Return [X, Y] of the center of cell containing provided text 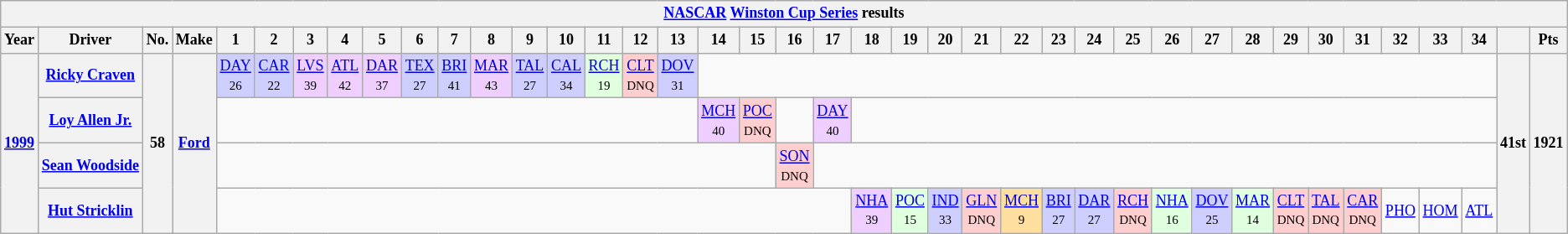
15 [757, 40]
17 [833, 40]
DOV25 [1212, 211]
CAR22 [274, 75]
RCHDNQ [1133, 211]
13 [678, 40]
DOV31 [678, 75]
25 [1133, 40]
34 [1479, 40]
20 [945, 40]
Make [194, 40]
CAL34 [566, 75]
29 [1290, 40]
LVS39 [310, 75]
11 [604, 40]
6 [420, 40]
Year [20, 40]
GLNDNQ [982, 211]
18 [872, 40]
3 [310, 40]
21 [982, 40]
14 [719, 40]
RCH19 [604, 75]
Hut Stricklin [90, 211]
MCH9 [1022, 211]
TALDNQ [1326, 211]
DAY40 [833, 121]
DAY26 [235, 75]
1 [235, 40]
ATL42 [345, 75]
Sean Woodside [90, 165]
TEX27 [420, 75]
19 [910, 40]
DAR27 [1094, 211]
MAR14 [1253, 211]
No. [157, 40]
Ford [194, 143]
CARDNQ [1363, 211]
24 [1094, 40]
5 [382, 40]
28 [1253, 40]
8 [492, 40]
16 [794, 40]
1921 [1548, 143]
31 [1363, 40]
12 [640, 40]
PHO [1400, 211]
32 [1400, 40]
33 [1441, 40]
1999 [20, 143]
ATL [1479, 211]
BRI41 [454, 75]
HOM [1441, 211]
Pts [1548, 40]
Driver [90, 40]
4 [345, 40]
Loy Allen Jr. [90, 121]
POCDNQ [757, 121]
MAR43 [492, 75]
BRI27 [1059, 211]
23 [1059, 40]
NASCAR Winston Cup Series results [784, 13]
9 [529, 40]
MCH40 [719, 121]
7 [454, 40]
22 [1022, 40]
SONDNQ [794, 165]
POC15 [910, 211]
41st [1514, 143]
58 [157, 143]
TAL27 [529, 75]
2 [274, 40]
26 [1172, 40]
IND33 [945, 211]
NHA39 [872, 211]
Ricky Craven [90, 75]
DAR37 [382, 75]
30 [1326, 40]
10 [566, 40]
27 [1212, 40]
NHA16 [1172, 211]
